Output the (x, y) coordinate of the center of the cell containing the given text.  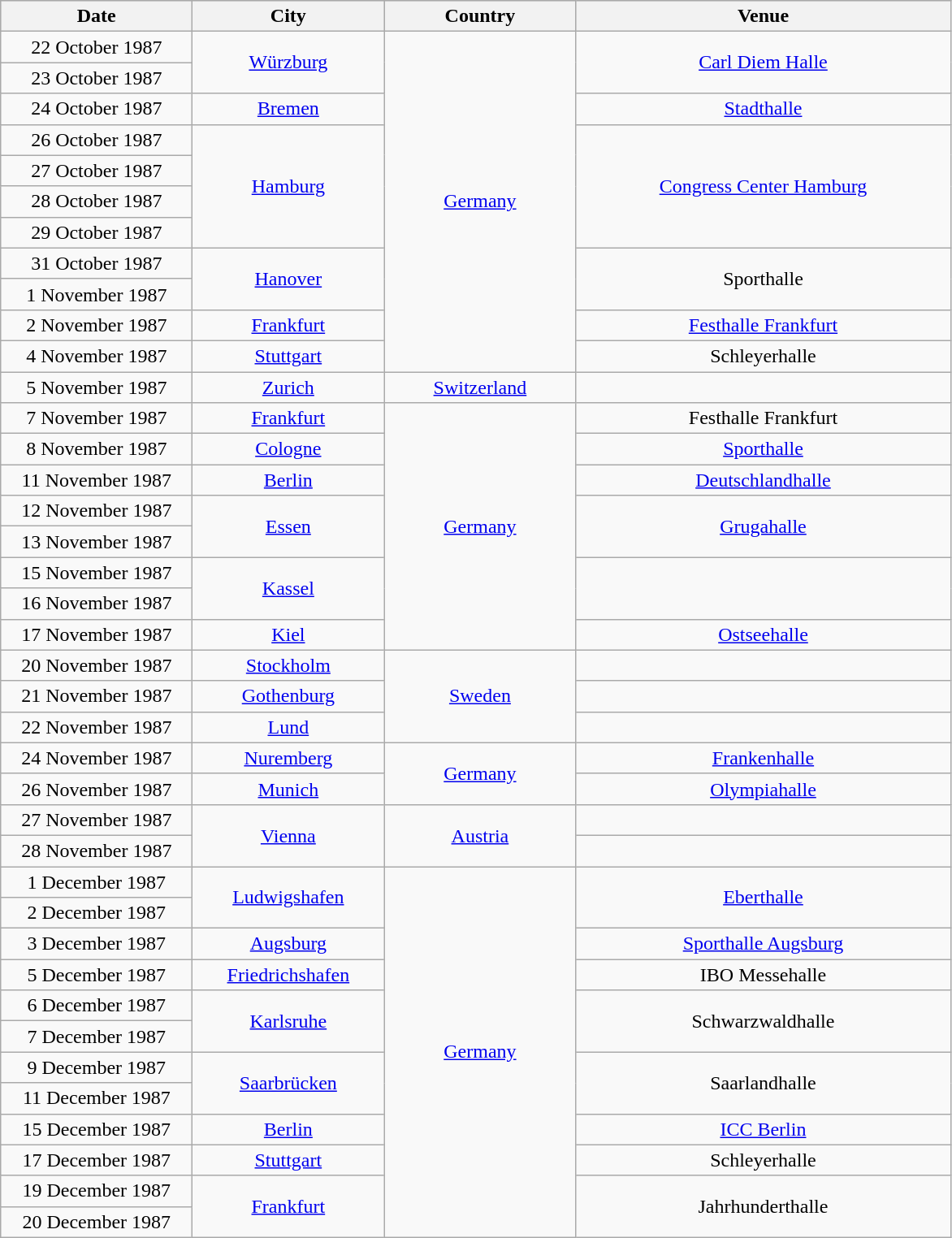
1 December 1987 (97, 881)
4 November 1987 (97, 356)
Friedrichshafen (288, 975)
Frankenhalle (764, 758)
29 October 1987 (97, 232)
24 October 1987 (97, 109)
15 November 1987 (97, 573)
15 December 1987 (97, 1129)
Jahrhunderthalle (764, 1206)
Eberthalle (764, 897)
Nuremberg (288, 758)
Grugahalle (764, 526)
19 December 1987 (97, 1191)
7 November 1987 (97, 418)
21 November 1987 (97, 696)
24 November 1987 (97, 758)
Karlsruhe (288, 1021)
Switzerland (480, 387)
Country (480, 16)
17 November 1987 (97, 634)
Stadthalle (764, 109)
Hamburg (288, 186)
8 November 1987 (97, 449)
Kassel (288, 588)
31 October 1987 (97, 263)
28 October 1987 (97, 201)
13 November 1987 (97, 542)
Stockholm (288, 665)
11 November 1987 (97, 480)
Ostseehalle (764, 634)
22 October 1987 (97, 47)
Gothenburg (288, 696)
ICC Berlin (764, 1129)
Cologne (288, 449)
17 December 1987 (97, 1160)
Venue (764, 16)
Sweden (480, 696)
12 November 1987 (97, 511)
Saarlandhalle (764, 1083)
23 October 1987 (97, 78)
Vienna (288, 835)
20 December 1987 (97, 1222)
Sporthalle Augsburg (764, 944)
27 October 1987 (97, 171)
IBO Messehalle (764, 975)
Hanover (288, 279)
Schwarzwaldhalle (764, 1021)
Olympiahalle (764, 789)
Bremen (288, 109)
Austria (480, 835)
Date (97, 16)
Munich (288, 789)
28 November 1987 (97, 851)
City (288, 16)
2 November 1987 (97, 325)
16 November 1987 (97, 604)
2 December 1987 (97, 913)
22 November 1987 (97, 727)
Lund (288, 727)
1 November 1987 (97, 294)
9 December 1987 (97, 1067)
11 December 1987 (97, 1098)
Congress Center Hamburg (764, 186)
26 October 1987 (97, 140)
6 December 1987 (97, 1006)
Essen (288, 526)
27 November 1987 (97, 820)
5 November 1987 (97, 387)
20 November 1987 (97, 665)
Saarbrücken (288, 1083)
3 December 1987 (97, 944)
Würzburg (288, 63)
26 November 1987 (97, 789)
7 December 1987 (97, 1037)
Kiel (288, 634)
Ludwigshafen (288, 897)
5 December 1987 (97, 975)
Augsburg (288, 944)
Zurich (288, 387)
Carl Diem Halle (764, 63)
Deutschlandhalle (764, 480)
